From the cell containing the given text, extract its center point as [X, Y] coordinate. 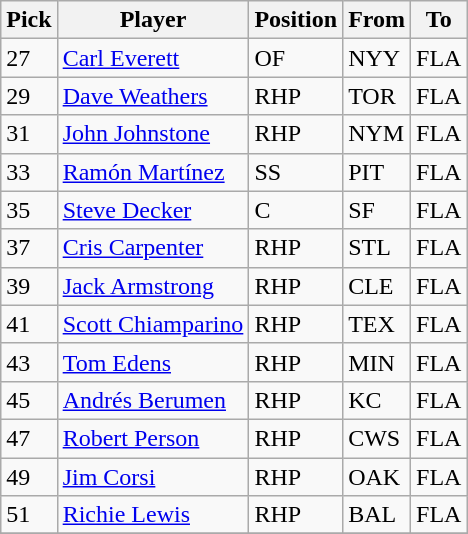
Dave Weathers [153, 96]
NYY [377, 58]
Jim Corsi [153, 477]
SF [377, 210]
Ramón Martínez [153, 172]
BAL [377, 515]
From [377, 20]
27 [29, 58]
Pick [29, 20]
Richie Lewis [153, 515]
45 [29, 400]
Robert Person [153, 438]
OAK [377, 477]
Carl Everett [153, 58]
Andrés Berumen [153, 400]
51 [29, 515]
41 [29, 324]
29 [29, 96]
47 [29, 438]
33 [29, 172]
Scott Chiamparino [153, 324]
43 [29, 362]
49 [29, 477]
PIT [377, 172]
CWS [377, 438]
OF [296, 58]
John Johnstone [153, 134]
Player [153, 20]
39 [29, 286]
Jack Armstrong [153, 286]
Steve Decker [153, 210]
TOR [377, 96]
C [296, 210]
31 [29, 134]
CLE [377, 286]
Position [296, 20]
35 [29, 210]
TEX [377, 324]
Tom Edens [153, 362]
SS [296, 172]
KC [377, 400]
To [439, 20]
STL [377, 248]
37 [29, 248]
MIN [377, 362]
Cris Carpenter [153, 248]
NYM [377, 134]
